Pinpoint the cell where the given text exists, returning its (x, y) midpoint coordinate. 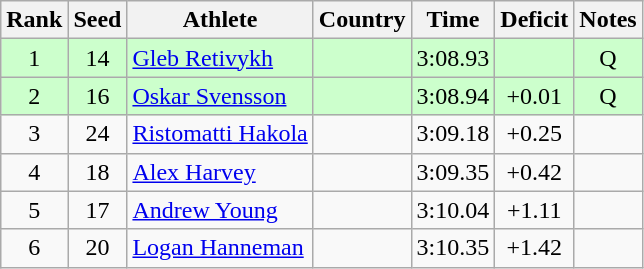
+1.11 (534, 210)
3:08.93 (453, 58)
Athlete (220, 20)
3:09.35 (453, 172)
+1.42 (534, 248)
Alex Harvey (220, 172)
14 (98, 58)
3:09.18 (453, 134)
Deficit (534, 20)
6 (34, 248)
Gleb Retivykh (220, 58)
Seed (98, 20)
3 (34, 134)
1 (34, 58)
Rank (34, 20)
16 (98, 96)
3:10.04 (453, 210)
Country (362, 20)
+0.01 (534, 96)
3:08.94 (453, 96)
5 (34, 210)
2 (34, 96)
Oskar Svensson (220, 96)
Notes (608, 20)
4 (34, 172)
24 (98, 134)
Ristomatti Hakola (220, 134)
Logan Hanneman (220, 248)
+0.42 (534, 172)
3:10.35 (453, 248)
Andrew Young (220, 210)
18 (98, 172)
+0.25 (534, 134)
17 (98, 210)
Time (453, 20)
20 (98, 248)
